Detect which cell encompasses the target text, then output its [x, y] center coordinate. 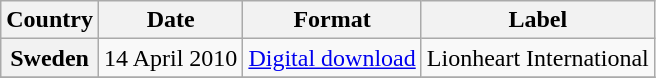
Date [170, 20]
Format [332, 20]
Sweden [50, 58]
Lionheart International [538, 58]
Country [50, 20]
14 April 2010 [170, 58]
Label [538, 20]
Digital download [332, 58]
